Find where the given text appears and provide that cell's center as [x, y] coordinate. 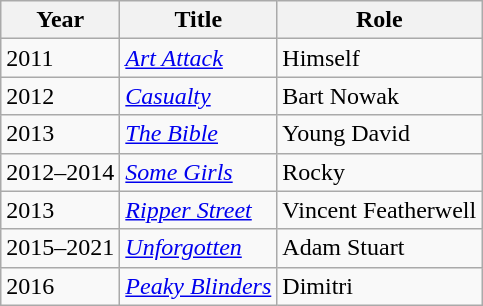
2015–2021 [60, 248]
Young David [380, 134]
Year [60, 20]
2011 [60, 58]
2012 [60, 96]
2016 [60, 286]
Unforgotten [198, 248]
Role [380, 20]
The Bible [198, 134]
Dimitri [380, 286]
Vincent Featherwell [380, 210]
Bart Nowak [380, 96]
Some Girls [198, 172]
Ripper Street [198, 210]
2012–2014 [60, 172]
Art Attack [198, 58]
Casualty [198, 96]
Adam Stuart [380, 248]
Rocky [380, 172]
Title [198, 20]
Peaky Blinders [198, 286]
Himself [380, 58]
